Find where the given text appears and provide that cell's center as (x, y) coordinate. 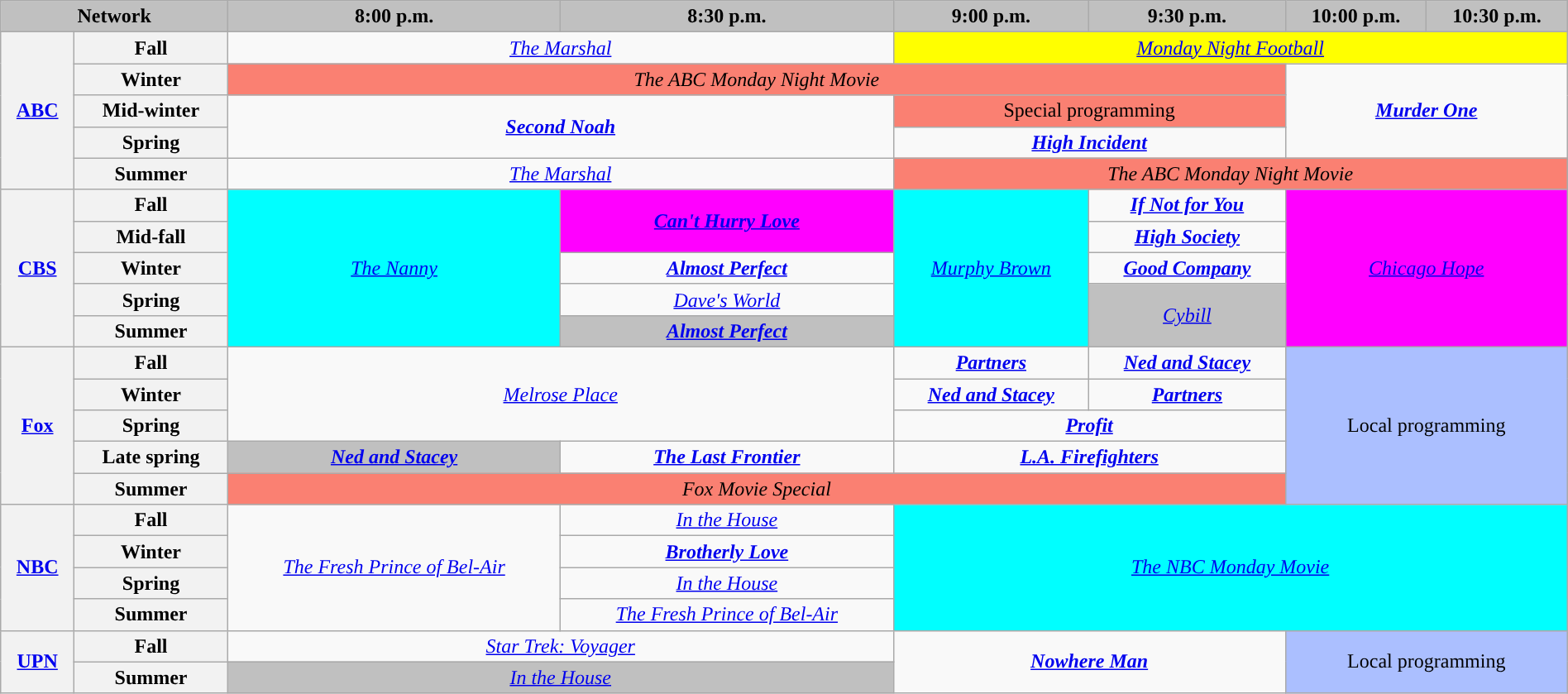
Mid-fall (151, 237)
Second Noah (561, 127)
The Nanny (394, 268)
Murder One (1426, 111)
10:00 p.m. (1355, 17)
8:00 p.m. (394, 17)
CBS (38, 268)
NBC (38, 567)
Nowhere Man (1089, 662)
High Incident (1089, 142)
The Last Frontier (727, 457)
Fox (38, 425)
Fox Movie Special (756, 489)
8:30 p.m. (727, 17)
Dave's World (727, 299)
9:30 p.m. (1188, 17)
Murphy Brown (991, 268)
Cybill (1188, 315)
Star Trek: Voyager (561, 646)
Special programming (1089, 111)
9:00 p.m. (991, 17)
Melrose Place (561, 394)
10:30 p.m. (1497, 17)
Chicago Hope (1426, 268)
ABC (38, 111)
Monday Night Football (1231, 48)
High Society (1188, 237)
Brotherly Love (727, 552)
UPN (38, 662)
Can't Hurry Love (727, 221)
Late spring (151, 457)
If Not for You (1188, 205)
Mid-winter (151, 111)
The NBC Monday Movie (1231, 567)
Network (114, 17)
L.A. Firefighters (1089, 457)
Good Company (1188, 268)
Profit (1089, 426)
